Scan for the cell matching the given text and deliver its [x, y] coordinate at center. 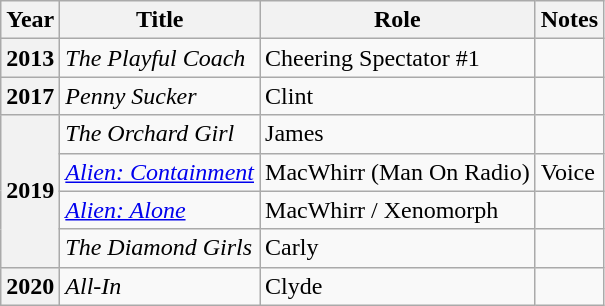
2017 [30, 96]
Year [30, 20]
Title [160, 20]
Role [398, 20]
2013 [30, 58]
Clyde [398, 286]
2019 [30, 191]
2020 [30, 286]
The Playful Coach [160, 58]
Alien: Alone [160, 210]
The Orchard Girl [160, 134]
Penny Sucker [160, 96]
MacWhirr / Xenomorph [398, 210]
All-In [160, 286]
Cheering Spectator #1 [398, 58]
Voice [569, 172]
James [398, 134]
Alien: Containment [160, 172]
MacWhirr (Man On Radio) [398, 172]
Clint [398, 96]
Notes [569, 20]
Carly [398, 248]
The Diamond Girls [160, 248]
